Return (X, Y) of the center of cell containing provided text 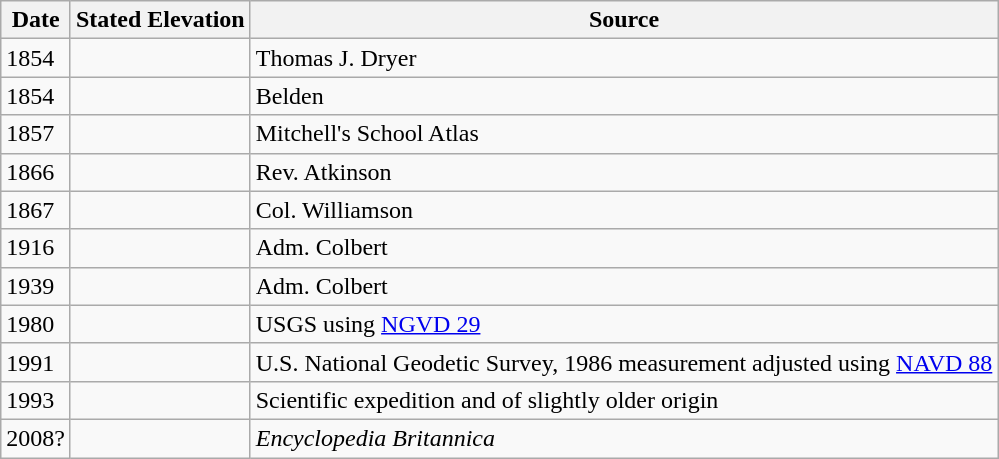
USGS using NGVD 29 (624, 324)
Belden (624, 96)
1993 (36, 400)
2008? (36, 438)
1916 (36, 248)
Encyclopedia Britannica (624, 438)
Date (36, 20)
Scientific expedition and of slightly older origin (624, 400)
Rev. Atkinson (624, 172)
1867 (36, 210)
U.S. National Geodetic Survey, 1986 measurement adjusted using NAVD 88 (624, 362)
Stated Elevation (160, 20)
1866 (36, 172)
Col. Williamson (624, 210)
Mitchell's School Atlas (624, 134)
1991 (36, 362)
1939 (36, 286)
1980 (36, 324)
1857 (36, 134)
Source (624, 20)
Thomas J. Dryer (624, 58)
